Determine the [X, Y] coordinate at the center of the cell enclosing the given text.  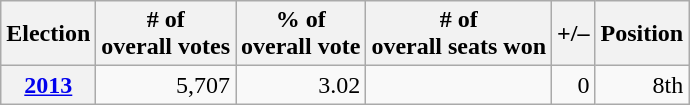
% ofoverall vote [301, 34]
Position [642, 34]
0 [574, 85]
# ofoverall seats won [459, 34]
# ofoverall votes [166, 34]
2013 [48, 85]
8th [642, 85]
+/– [574, 34]
3.02 [301, 85]
5,707 [166, 85]
Election [48, 34]
